Search for the cell housing the specified text and yield its (x, y) center coordinate. 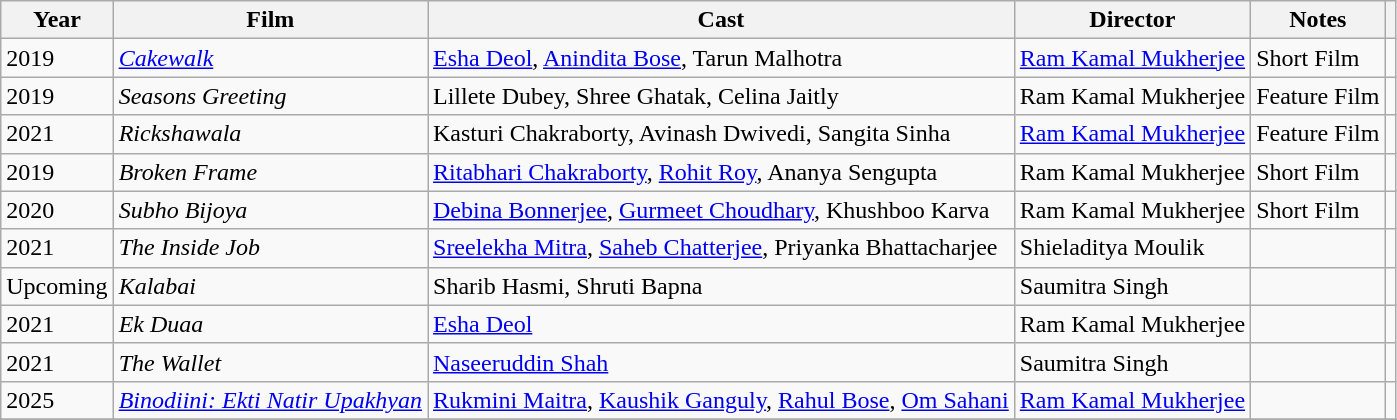
Naseeruddin Shah (722, 362)
Shieladitya Moulik (1132, 248)
Binodiini: Ekti Natir Upakhyan (270, 400)
Upcoming (57, 286)
Film (270, 20)
The Inside Job (270, 248)
Notes (1318, 20)
Sreelekha Mitra, Saheb Chatterjee, Priyanka Bhattacharjee (722, 248)
Ritabhari Chakraborty, Rohit Roy, Ananya Sengupta (722, 172)
Broken Frame (270, 172)
Lillete Dubey, Shree Ghatak, Celina Jaitly (722, 96)
Seasons Greeting (270, 96)
Kalabai (270, 286)
Subho Bijoya (270, 210)
Esha Deol, Anindita Bose, Tarun Malhotra (722, 58)
Kasturi Chakraborty, Avinash Dwivedi, Sangita Sinha (722, 134)
The Wallet (270, 362)
Esha Deol (722, 324)
Director (1132, 20)
Cakewalk (270, 58)
Debina Bonnerjee, Gurmeet Choudhary, Khushboo Karva (722, 210)
Year (57, 20)
2025 (57, 400)
Ek Duaa (270, 324)
Sharib Hasmi, Shruti Bapna (722, 286)
Rukmini Maitra, Kaushik Ganguly, Rahul Bose, Om Sahani (722, 400)
2020 (57, 210)
Rickshawala (270, 134)
Cast (722, 20)
